Find where the given text appears and provide that cell's center as [x, y] coordinate. 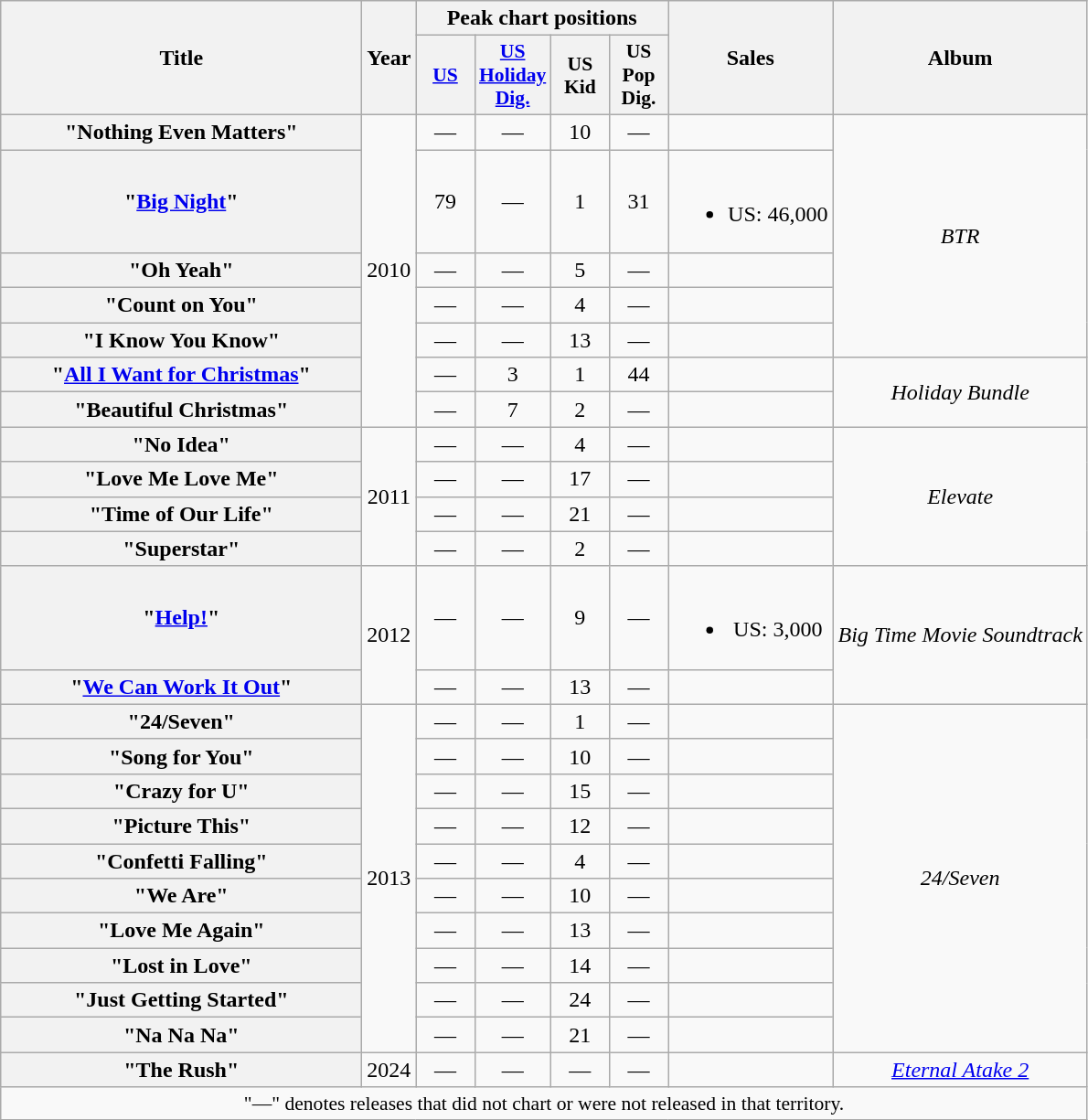
79 [445, 201]
"Crazy for U" [181, 791]
Big Time Movie Soundtrack [960, 635]
"Oh Yeah" [181, 271]
"Superstar" [181, 549]
BTR [960, 236]
"Big Night" [181, 201]
"All I Want for Christmas" [181, 375]
2024 [389, 1070]
USPop Dig. [638, 75]
Eternal Atake 2 [960, 1070]
"Picture This" [181, 826]
5 [580, 271]
US [445, 75]
17 [580, 479]
US: 46,000 [751, 201]
Title [181, 59]
"We Are" [181, 896]
2010 [389, 271]
USHoliday Dig. [512, 75]
"Song for You" [181, 756]
2012 [389, 635]
"I Know You Know" [181, 340]
2013 [389, 878]
"Just Getting Started" [181, 1000]
12 [580, 826]
15 [580, 791]
"24/Seven" [181, 721]
24 [580, 1000]
"Nothing Even Matters" [181, 132]
3 [512, 375]
"—" denotes releases that did not chart or were not released in that territory. [545, 1104]
"Beautiful Christmas" [181, 410]
Album [960, 59]
Holiday Bundle [960, 392]
"Lost in Love" [181, 965]
US: 3,000 [751, 618]
Year [389, 59]
"Time of Our Life" [181, 514]
31 [638, 201]
7 [512, 410]
Sales [751, 59]
"Na Na Na" [181, 1035]
9 [580, 618]
"The Rush" [181, 1070]
"Confetti Falling" [181, 860]
"No Idea" [181, 444]
Peak chart positions [542, 18]
24/Seven [960, 878]
"Love Me Love Me" [181, 479]
"We Can Work It Out" [181, 687]
Elevate [960, 496]
"Count on You" [181, 305]
44 [638, 375]
"Love Me Again" [181, 931]
"Help!" [181, 618]
2011 [389, 496]
14 [580, 965]
USKid [580, 75]
